Scan for the cell matching the given text and deliver its (X, Y) coordinate at center. 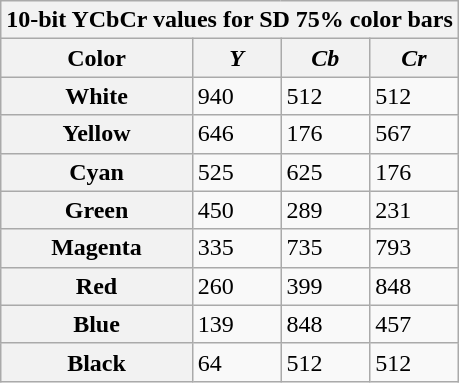
64 (236, 362)
940 (236, 96)
Y (236, 58)
Black (97, 362)
139 (236, 324)
289 (326, 210)
Magenta (97, 248)
450 (236, 210)
Yellow (97, 134)
Blue (97, 324)
Green (97, 210)
525 (236, 172)
335 (236, 248)
457 (414, 324)
Color (97, 58)
10-bit YCbCr values for SD 75% color bars (230, 20)
Cr (414, 58)
231 (414, 210)
399 (326, 286)
625 (326, 172)
Cb (326, 58)
735 (326, 248)
Cyan (97, 172)
567 (414, 134)
White (97, 96)
793 (414, 248)
260 (236, 286)
Red (97, 286)
646 (236, 134)
